Return [X, Y] of the center of cell containing provided text 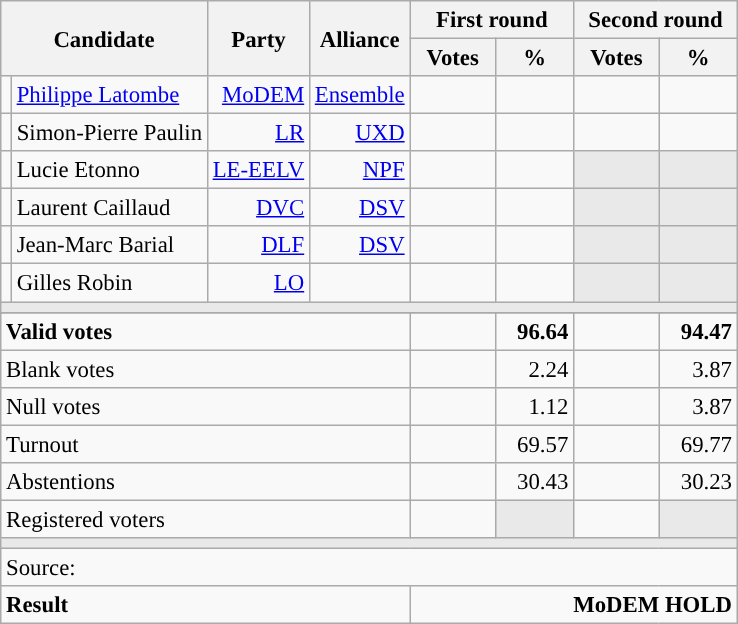
94.47 [698, 331]
Laurent Caillaud [109, 208]
Registered voters [206, 519]
DLF [258, 245]
30.23 [698, 482]
MoDEM [258, 95]
96.64 [535, 331]
Party [258, 38]
Jean-Marc Barial [109, 245]
NPF [359, 170]
LO [258, 283]
69.77 [698, 444]
30.43 [535, 482]
LR [258, 133]
DVC [258, 208]
Result [206, 605]
LE-EELV [258, 170]
UXD [359, 133]
Ensemble [359, 95]
Gilles Robin [109, 283]
Source: [370, 567]
Simon-Pierre Paulin [109, 133]
69.57 [535, 444]
Blank votes [206, 369]
First round [492, 20]
Turnout [206, 444]
Valid votes [206, 331]
1.12 [535, 406]
2.24 [535, 369]
Null votes [206, 406]
Philippe Latombe [109, 95]
Lucie Etonno [109, 170]
Alliance [359, 38]
Second round [656, 20]
Abstentions [206, 482]
MoDEM HOLD [574, 605]
Candidate [104, 38]
